Capture the cell that displays the provided text and extract its (x, y) central coordinate. 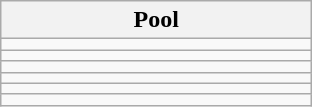
Pool (156, 20)
